Return [x, y] of the center of cell containing provided text 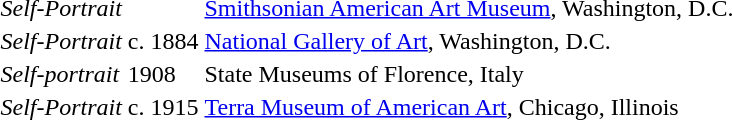
c. 1884 [163, 41]
1908 [163, 74]
